Output the [X, Y] coordinate of the center of the cell containing the given text.  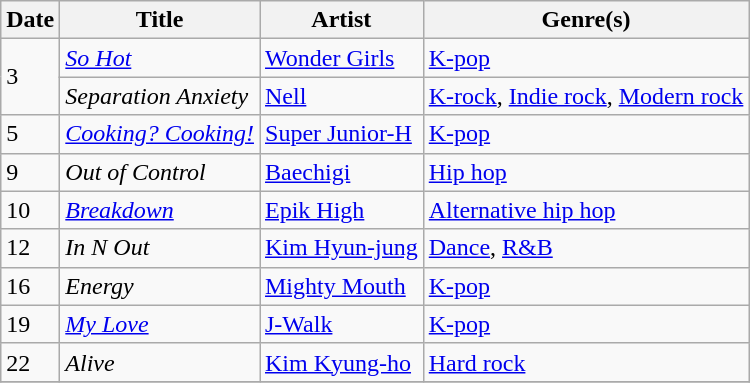
My Love [160, 324]
16 [30, 286]
Genre(s) [586, 20]
Breakdown [160, 210]
Wonder Girls [342, 58]
10 [30, 210]
Hard rock [586, 362]
Date [30, 20]
5 [30, 134]
22 [30, 362]
9 [30, 172]
Epik High [342, 210]
Baechigi [342, 172]
Out of Control [160, 172]
Energy [160, 286]
Mighty Mouth [342, 286]
Hip hop [586, 172]
Separation Anxiety [160, 96]
So Hot [160, 58]
19 [30, 324]
12 [30, 248]
Super Junior-H [342, 134]
Alternative hip hop [586, 210]
Kim Kyung-ho [342, 362]
Kim Hyun-jung [342, 248]
Nell [342, 96]
In N Out [160, 248]
Cooking? Cooking! [160, 134]
3 [30, 77]
Dance, R&B [586, 248]
Title [160, 20]
Artist [342, 20]
J-Walk [342, 324]
K-rock, Indie rock, Modern rock [586, 96]
Alive [160, 362]
